From the cell containing the given text, extract its center point as (X, Y) coordinate. 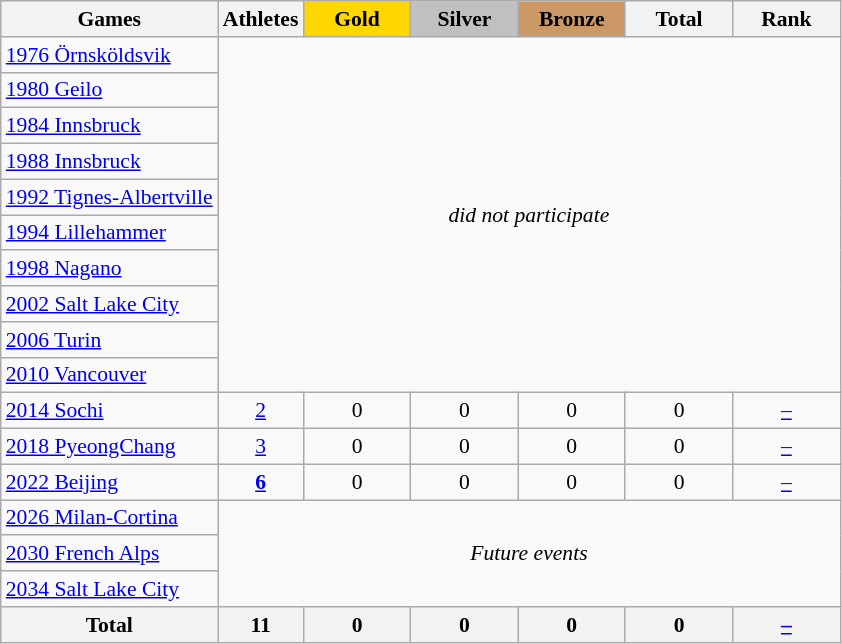
2002 Salt Lake City (110, 304)
1980 Geilo (110, 90)
2022 Beijing (110, 482)
1998 Nagano (110, 269)
2014 Sochi (110, 411)
6 (261, 482)
Rank (786, 19)
2026 Milan-Cortina (110, 518)
2010 Vancouver (110, 375)
3 (261, 447)
Gold (356, 19)
2034 Salt Lake City (110, 589)
2 (261, 411)
2018 PyeongChang (110, 447)
11 (261, 625)
Bronze (572, 19)
2030 French Alps (110, 554)
1992 Tignes-Albertville (110, 197)
Athletes (261, 19)
1984 Innsbruck (110, 126)
2006 Turin (110, 340)
1994 Lillehammer (110, 233)
1988 Innsbruck (110, 162)
did not participate (529, 215)
1976 Örnsköldsvik (110, 55)
Games (110, 19)
Future events (529, 554)
Silver (464, 19)
